Find where the given text appears and provide that cell's center as [x, y] coordinate. 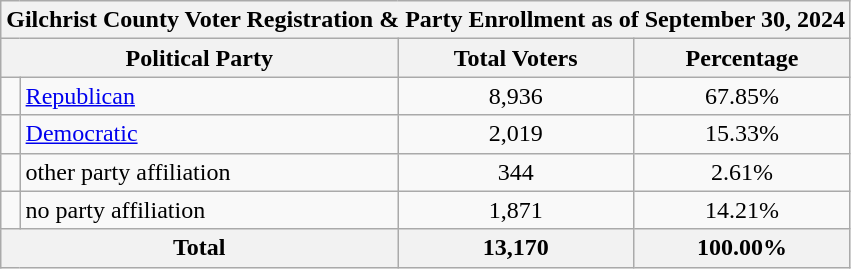
13,170 [516, 248]
2,019 [516, 134]
Republican [209, 96]
Total [200, 248]
100.00% [742, 248]
Political Party [200, 58]
14.21% [742, 210]
1,871 [516, 210]
8,936 [516, 96]
15.33% [742, 134]
Percentage [742, 58]
no party affiliation [209, 210]
Democratic [209, 134]
2.61% [742, 172]
Gilchrist County Voter Registration & Party Enrollment as of September 30, 2024 [426, 20]
67.85% [742, 96]
344 [516, 172]
other party affiliation [209, 172]
Total Voters [516, 58]
